Return [x, y] of the center of cell containing provided text 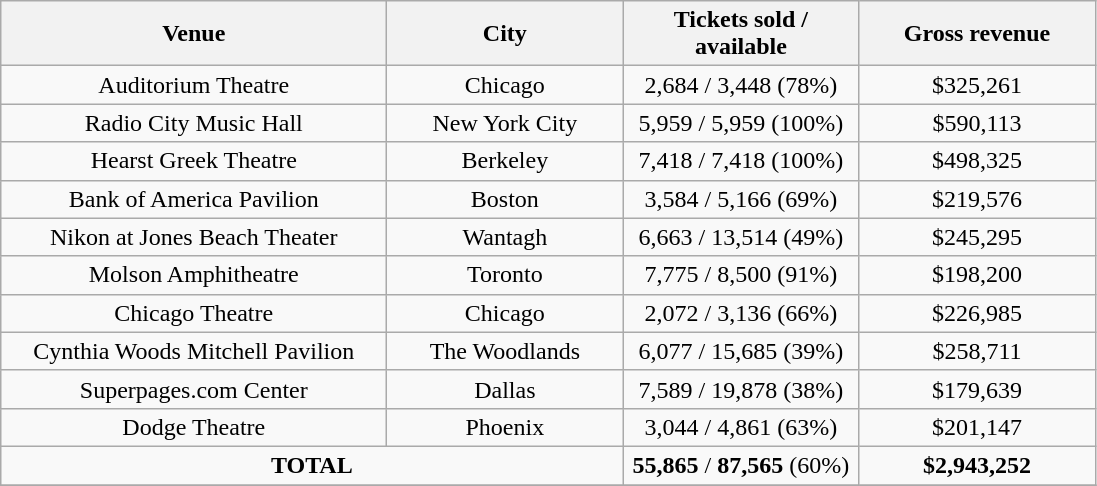
6,077 / 15,685 (39%) [741, 351]
Superpages.com Center [194, 389]
7,418 / 7,418 (100%) [741, 161]
Dallas [505, 389]
Toronto [505, 275]
Chicago Theatre [194, 313]
Radio City Music Hall [194, 123]
3,584 / 5,166 (69%) [741, 199]
Gross revenue [977, 34]
7,775 / 8,500 (91%) [741, 275]
$179,639 [977, 389]
55,865 / 87,565 (60%) [741, 465]
3,044 / 4,861 (63%) [741, 427]
2,072 / 3,136 (66%) [741, 313]
TOTAL [312, 465]
Hearst Greek Theatre [194, 161]
Molson Amphitheatre [194, 275]
2,684 / 3,448 (78%) [741, 85]
Wantagh [505, 237]
$258,711 [977, 351]
$219,576 [977, 199]
Tickets sold / available [741, 34]
$198,200 [977, 275]
6,663 / 13,514 (49%) [741, 237]
Auditorium Theatre [194, 85]
Venue [194, 34]
$245,295 [977, 237]
Nikon at Jones Beach Theater [194, 237]
5,959 / 5,959 (100%) [741, 123]
$590,113 [977, 123]
Phoenix [505, 427]
Cynthia Woods Mitchell Pavilion [194, 351]
City [505, 34]
Bank of America Pavilion [194, 199]
7,589 / 19,878 (38%) [741, 389]
$325,261 [977, 85]
The Woodlands [505, 351]
$201,147 [977, 427]
$498,325 [977, 161]
$226,985 [977, 313]
Berkeley [505, 161]
New York City [505, 123]
Boston [505, 199]
$2,943,252 [977, 465]
Dodge Theatre [194, 427]
